For the text-containing cell, return its midpoint in (X, Y) coordinate format. 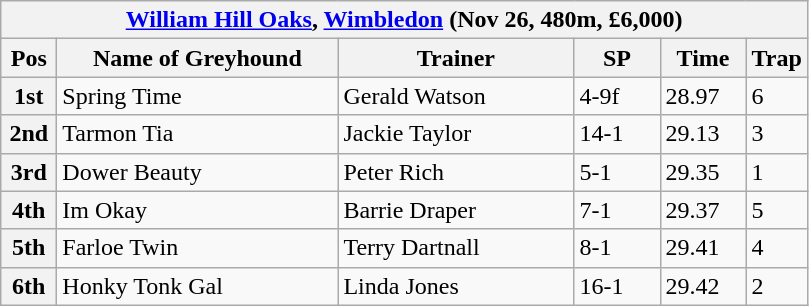
2 (776, 286)
29.41 (703, 248)
Honky Tonk Gal (198, 286)
Pos (29, 58)
5th (29, 248)
3rd (29, 172)
6 (776, 96)
4th (29, 210)
29.37 (703, 210)
Trap (776, 58)
Peter Rich (456, 172)
1st (29, 96)
William Hill Oaks, Wimbledon (Nov 26, 480m, £6,000) (404, 20)
Linda Jones (456, 286)
Tarmon Tia (198, 134)
29.13 (703, 134)
Jackie Taylor (456, 134)
Name of Greyhound (198, 58)
28.97 (703, 96)
Terry Dartnall (456, 248)
Im Okay (198, 210)
Dower Beauty (198, 172)
Trainer (456, 58)
4 (776, 248)
Time (703, 58)
Spring Time (198, 96)
1 (776, 172)
29.35 (703, 172)
16-1 (617, 286)
4-9f (617, 96)
14-1 (617, 134)
6th (29, 286)
2nd (29, 134)
7-1 (617, 210)
3 (776, 134)
29.42 (703, 286)
5-1 (617, 172)
Farloe Twin (198, 248)
SP (617, 58)
8-1 (617, 248)
5 (776, 210)
Barrie Draper (456, 210)
Gerald Watson (456, 96)
